From the cell containing the given text, extract its center point as [x, y] coordinate. 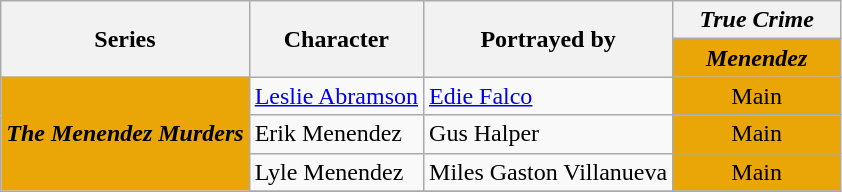
Miles Gaston Villanueva [548, 172]
Edie Falco [548, 96]
Series [125, 39]
Menendez [757, 58]
Portrayed by [548, 39]
Lyle Menendez [336, 172]
Gus Halper [548, 134]
Erik Menendez [336, 134]
The Menendez Murders [125, 134]
Leslie Abramson [336, 96]
Character [336, 39]
True Crime [757, 20]
